From the cell containing the given text, extract its center point as (x, y) coordinate. 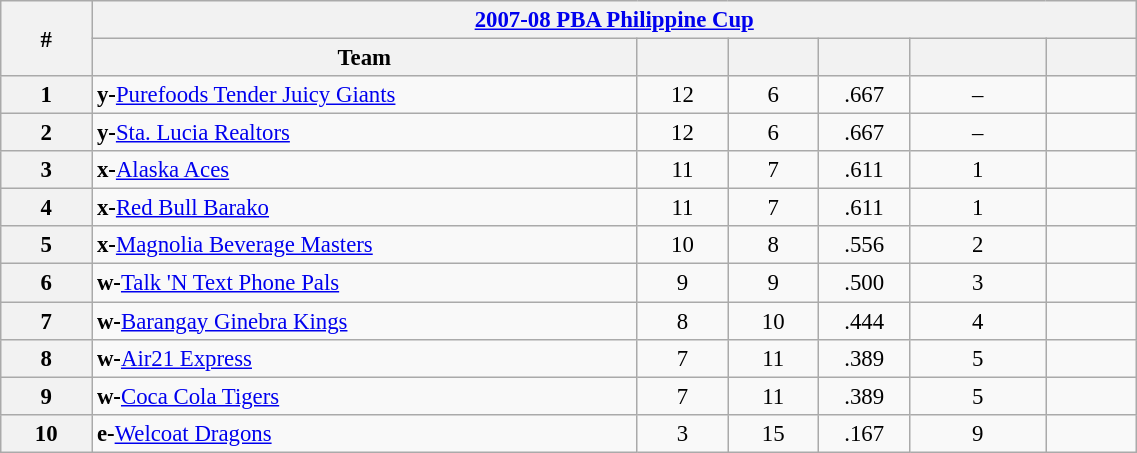
w-Talk 'N Text Phone Pals (364, 283)
15 (774, 433)
w-Barangay Ginebra Kings (364, 321)
x-Red Bull Barako (364, 208)
.500 (864, 283)
w-Coca Cola Tigers (364, 396)
y-Sta. Lucia Realtors (364, 133)
e-Welcoat Dragons (364, 433)
w-Air21 Express (364, 358)
.167 (864, 433)
# (46, 38)
Team (364, 58)
2007-08 PBA Philippine Cup (614, 20)
x-Magnolia Beverage Masters (364, 245)
.556 (864, 245)
x-Alaska Aces (364, 170)
y-Purefoods Tender Juicy Giants (364, 95)
.444 (864, 321)
